Detect which cell encompasses the target text, then output its (x, y) center coordinate. 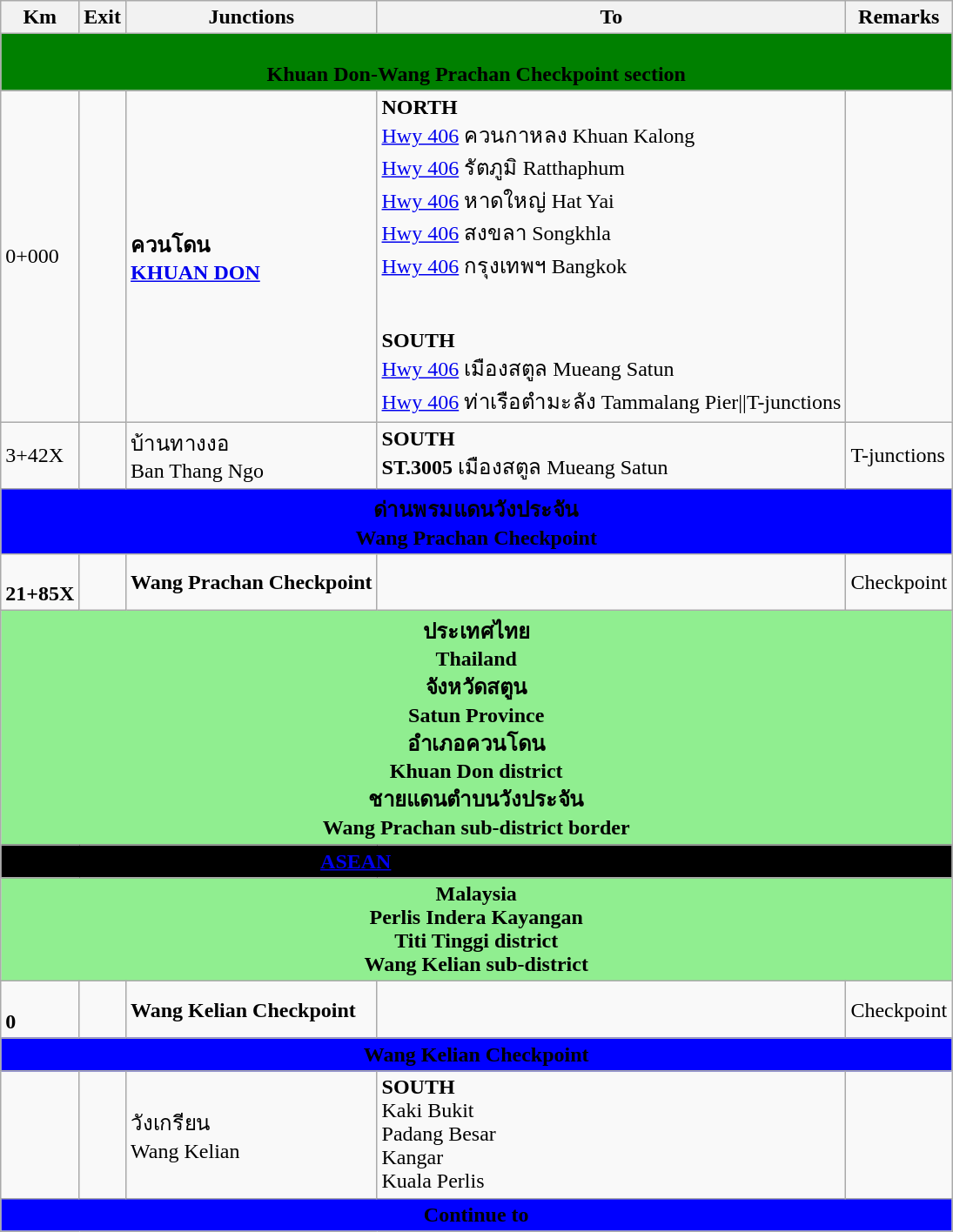
SOUTH Kaki Bukit Padang Besar Kangar Kuala Perlis (611, 1135)
21+85X (40, 583)
T-junctions (899, 455)
SOUTHST.3005 เมืองสตูล Mueang Satun (611, 455)
0 (40, 1009)
ASEAN Thailand-Malaysia border (477, 861)
Remarks (899, 17)
Khuan Don-Wang Prachan Checkpoint section (477, 63)
To (611, 17)
Continue to (477, 1215)
ควนโดนKHUAN DON (252, 257)
Km (40, 17)
บ้านทางงอBan Thang Ngo (252, 455)
วังเกรียนWang Kelian (252, 1135)
3+42X (40, 455)
0+000 (40, 257)
ประเทศไทยThailandจังหวัดสตูนSatun ProvinceอำเภอควนโดนKhuan Don districtชายแดนตำบนวังประจันWang Prachan sub-district border (477, 727)
Exit (103, 17)
ด่านพรมแดนวังประจันWang Prachan Checkpoint (477, 521)
Wang Prachan Checkpoint (252, 583)
MalaysiaPerlis Indera KayanganTiti Tinggi districtWang Kelian sub-district (477, 929)
Junctions (252, 17)
